Return the [x, y] coordinate for the center point of the cell that contains the specified text.  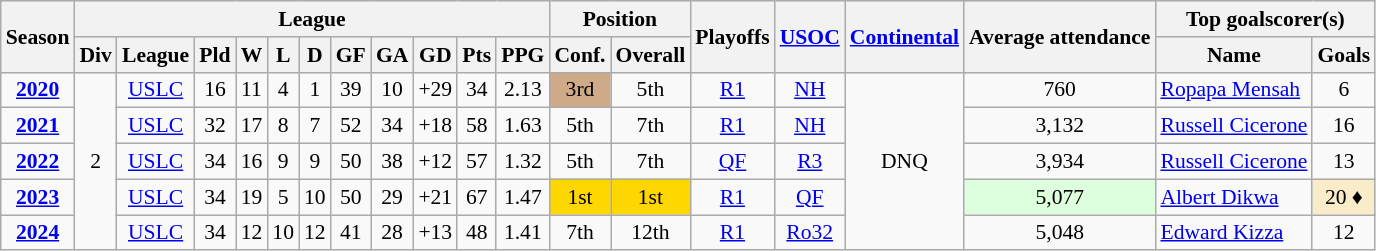
41 [351, 233]
5,077 [1060, 197]
1.41 [522, 233]
Div [96, 55]
L [283, 55]
Name [1234, 55]
Conf. [580, 55]
+29 [435, 90]
2 [96, 161]
1 [315, 90]
1.47 [522, 197]
4 [283, 90]
11 [252, 90]
+21 [435, 197]
PPG [522, 55]
GF [351, 55]
67 [476, 197]
1.32 [522, 162]
8 [283, 126]
6 [1344, 90]
Ropapa Mensah [1234, 90]
Top goalscorer(s) [1265, 19]
Overall [651, 55]
5 [283, 197]
Ro32 [810, 233]
29 [392, 197]
5,048 [1060, 233]
3,934 [1060, 162]
19 [252, 197]
Average attendance [1060, 36]
17 [252, 126]
Playoffs [732, 36]
GA [392, 55]
32 [214, 126]
Albert Dikwa [1234, 197]
28 [392, 233]
20 ♦ [1344, 197]
760 [1060, 90]
2022 [38, 162]
Edward Kizza [1234, 233]
3rd [580, 90]
Pts [476, 55]
+18 [435, 126]
Goals [1344, 55]
2.13 [522, 90]
2023 [38, 197]
W [252, 55]
2024 [38, 233]
1.63 [522, 126]
Continental [904, 36]
3,132 [1060, 126]
+12 [435, 162]
58 [476, 126]
38 [392, 162]
R3 [810, 162]
Position [620, 19]
2020 [38, 90]
GD [435, 55]
48 [476, 233]
12th [651, 233]
USOC [810, 36]
D [315, 55]
2021 [38, 126]
7 [315, 126]
57 [476, 162]
Season [38, 36]
39 [351, 90]
13 [1344, 162]
DNQ [904, 161]
Pld [214, 55]
+13 [435, 233]
52 [351, 126]
